Pinpoint the cell where the given text exists, returning its [x, y] midpoint coordinate. 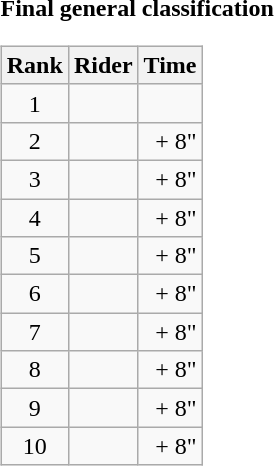
3 [34, 179]
2 [34, 141]
1 [34, 103]
8 [34, 370]
9 [34, 408]
7 [34, 332]
4 [34, 217]
5 [34, 256]
Time [170, 65]
Rider [103, 65]
6 [34, 294]
Rank [34, 65]
10 [34, 446]
